For the text-containing cell, return its midpoint in (X, Y) coordinate format. 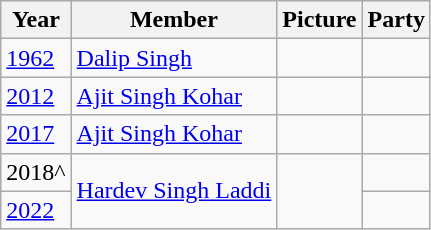
Hardev Singh Laddi (174, 191)
Party (396, 20)
2017 (36, 134)
Picture (320, 20)
2022 (36, 210)
2018^ (36, 172)
Member (174, 20)
Year (36, 20)
Dalip Singh (174, 58)
2012 (36, 96)
1962 (36, 58)
